From the cell containing the given text, extract its center point as (x, y) coordinate. 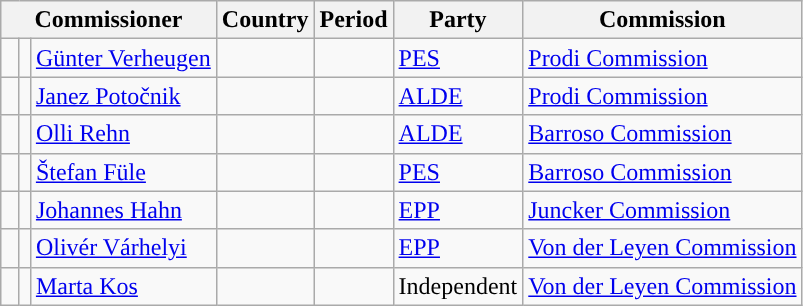
Marta Kos (123, 286)
Juncker Commission (662, 210)
Olli Rehn (123, 134)
Johannes Hahn (123, 210)
Günter Verheugen (123, 58)
Janez Potočnik (123, 96)
Independent (458, 286)
Country (265, 20)
Period (354, 20)
Commission (662, 20)
Olivér Várhelyi (123, 248)
Commissioner (109, 20)
Štefan Füle (123, 172)
Party (458, 20)
